Find where the given text appears and provide that cell's center as (x, y) coordinate. 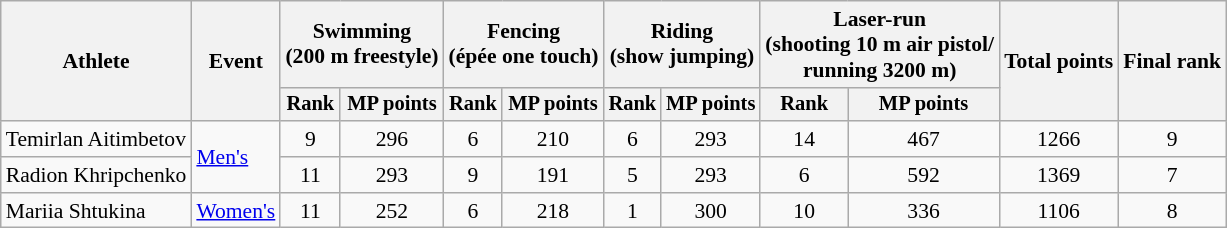
Temirlan Aitimbetov (96, 139)
191 (552, 175)
Swimming(200 m freestyle) (362, 44)
Laser-run(shooting 10 m air pistol/running 3200 m) (880, 44)
11 (310, 175)
Men's (236, 156)
1369 (1058, 175)
1266 (1058, 139)
Fencing(épée one touch) (524, 44)
Event (236, 61)
5 (633, 175)
14 (804, 139)
Radion Khripchenko (96, 175)
Final rank (1172, 61)
7 (1172, 175)
296 (392, 139)
592 (924, 175)
467 (924, 139)
210 (552, 139)
Total points (1058, 61)
Athlete (96, 61)
Riding(show jumping) (682, 44)
